Scan for the cell matching the given text and deliver its (X, Y) coordinate at center. 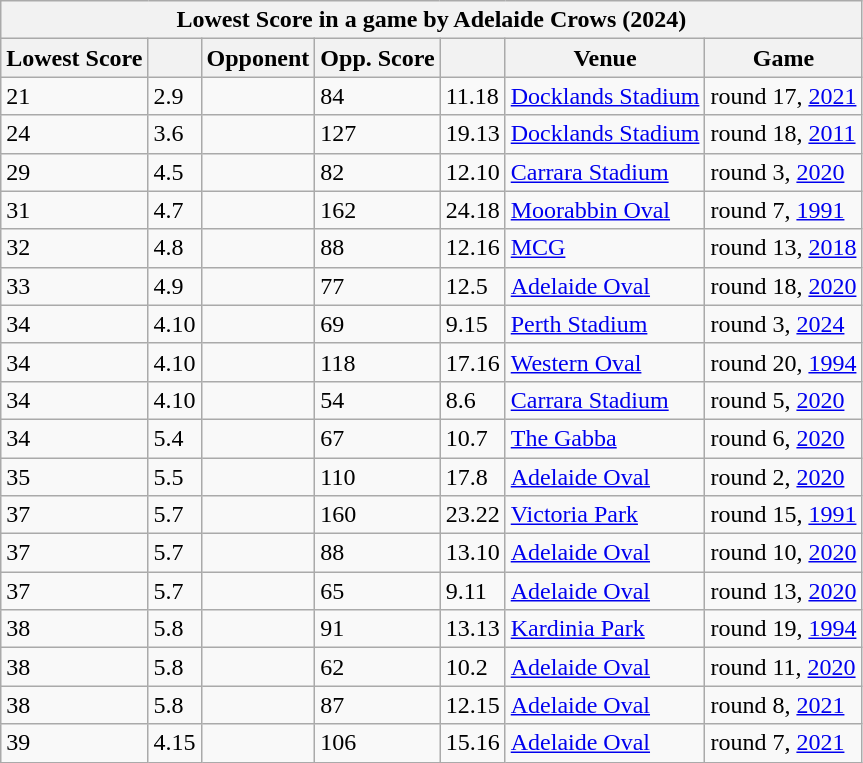
13.13 (472, 629)
round 10, 2020 (784, 553)
round 11, 2020 (784, 667)
8.6 (472, 400)
10.7 (472, 438)
Kardinia Park (605, 629)
round 8, 2021 (784, 705)
4.7 (174, 210)
round 7, 1991 (784, 210)
15.16 (472, 743)
round 17, 2021 (784, 96)
Victoria Park (605, 515)
17.16 (472, 362)
12.15 (472, 705)
127 (378, 134)
round 3, 2020 (784, 172)
round 13, 2020 (784, 591)
Perth Stadium (605, 324)
87 (378, 705)
12.10 (472, 172)
118 (378, 362)
5.5 (174, 477)
Lowest Score in a game by Adelaide Crows (2024) (432, 20)
32 (74, 248)
19.13 (472, 134)
84 (378, 96)
4.5 (174, 172)
13.10 (472, 553)
Western Oval (605, 362)
54 (378, 400)
12.16 (472, 248)
65 (378, 591)
MCG (605, 248)
21 (74, 96)
12.5 (472, 286)
round 19, 1994 (784, 629)
Moorabbin Oval (605, 210)
round 18, 2020 (784, 286)
17.8 (472, 477)
9.11 (472, 591)
Game (784, 58)
106 (378, 743)
9.15 (472, 324)
2.9 (174, 96)
162 (378, 210)
4.9 (174, 286)
39 (74, 743)
round 13, 2018 (784, 248)
round 2, 2020 (784, 477)
11.18 (472, 96)
67 (378, 438)
110 (378, 477)
91 (378, 629)
Lowest Score (74, 58)
4.15 (174, 743)
Venue (605, 58)
round 20, 1994 (784, 362)
24.18 (472, 210)
33 (74, 286)
82 (378, 172)
62 (378, 667)
round 5, 2020 (784, 400)
Opp. Score (378, 58)
4.8 (174, 248)
round 15, 1991 (784, 515)
Opponent (258, 58)
35 (74, 477)
5.4 (174, 438)
69 (378, 324)
160 (378, 515)
10.2 (472, 667)
31 (74, 210)
23.22 (472, 515)
77 (378, 286)
29 (74, 172)
round 7, 2021 (784, 743)
round 3, 2024 (784, 324)
The Gabba (605, 438)
round 18, 2011 (784, 134)
3.6 (174, 134)
24 (74, 134)
round 6, 2020 (784, 438)
